Detect which cell encompasses the target text, then output its (X, Y) center coordinate. 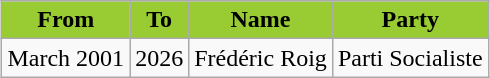
March 2001 (66, 58)
Name (261, 20)
Party (410, 20)
2026 (160, 58)
Parti Socialiste (410, 58)
From (66, 20)
To (160, 20)
Frédéric Roig (261, 58)
